Detect which cell encompasses the target text, then output its (X, Y) center coordinate. 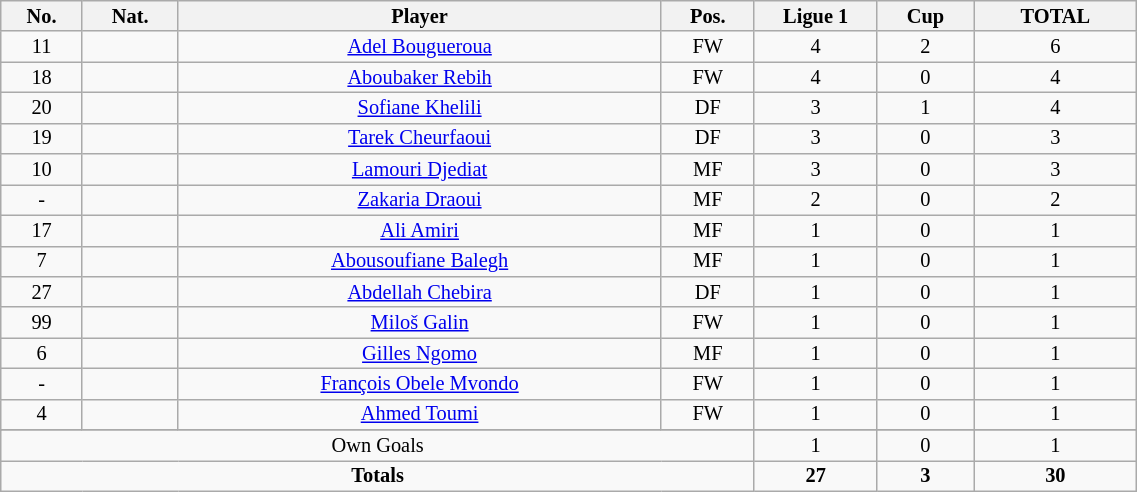
Zakaria Draoui (420, 200)
François Obele Mvondo (420, 384)
7 (42, 262)
19 (42, 138)
Ligue 1 (815, 16)
Totals (378, 476)
No. (42, 16)
10 (42, 170)
Cup (926, 16)
Gilles Ngomo (420, 354)
Abdellah Chebira (420, 292)
30 (1056, 476)
Ahmed Toumi (420, 414)
Nat. (130, 16)
Abousoufiane Balegh (420, 262)
Miloš Galin (420, 322)
99 (42, 322)
18 (42, 78)
Player (420, 16)
Adel Bougueroua (420, 46)
TOTAL (1056, 16)
Tarek Cheurfaoui (420, 138)
Sofiane Khelili (420, 108)
Own Goals (378, 446)
Ali Amiri (420, 230)
Aboubaker Rebih (420, 78)
Lamouri Djediat (420, 170)
20 (42, 108)
Pos. (708, 16)
11 (42, 46)
17 (42, 230)
